For the text-containing cell, return its midpoint in [X, Y] coordinate format. 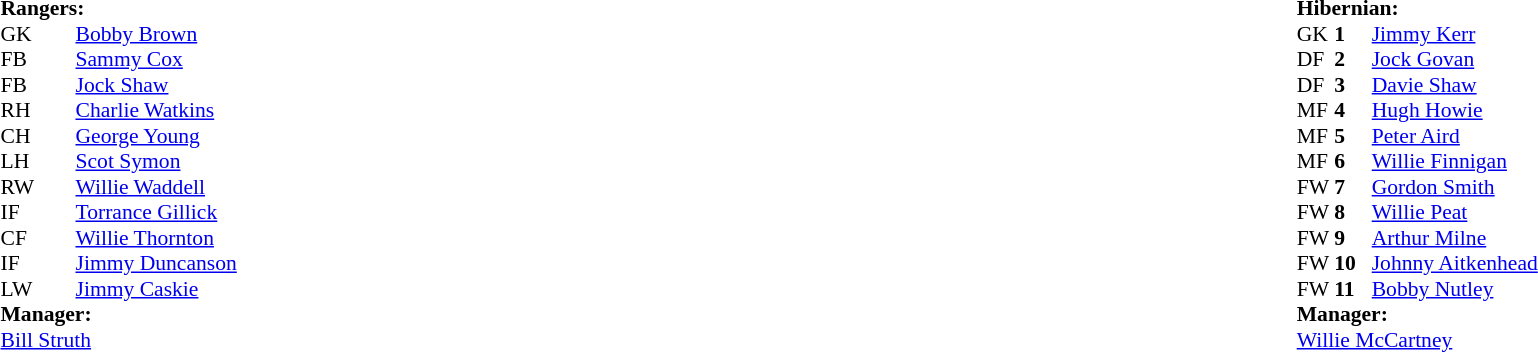
5 [1353, 136]
Torrance Gillick [156, 213]
Willie Thornton [156, 238]
Willie Finnigan [1455, 161]
Johnny Aitkenhead [1455, 263]
George Young [156, 136]
Hugh Howie [1455, 111]
9 [1353, 238]
11 [1353, 289]
CH [19, 136]
Jimmy Kerr [1455, 34]
Jock Govan [1455, 59]
Willie Waddell [156, 187]
Arthur Milne [1455, 238]
Charlie Watkins [156, 111]
Davie Shaw [1455, 85]
Peter Aird [1455, 136]
3 [1353, 85]
4 [1353, 111]
Bobby Nutley [1455, 289]
2 [1353, 59]
Bobby Brown [156, 34]
LW [19, 289]
Willie Peat [1455, 213]
LH [19, 161]
1 [1353, 34]
CF [19, 238]
10 [1353, 263]
8 [1353, 213]
Sammy Cox [156, 59]
Jimmy Caskie [156, 289]
Gordon Smith [1455, 187]
RW [19, 187]
RH [19, 111]
Jimmy Duncanson [156, 263]
Jock Shaw [156, 85]
7 [1353, 187]
6 [1353, 161]
Scot Symon [156, 161]
